Find where the given text appears and provide that cell's center as (x, y) coordinate. 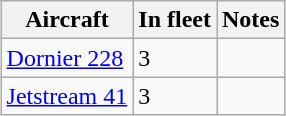
In fleet (175, 20)
Aircraft (67, 20)
Jetstream 41 (67, 96)
Dornier 228 (67, 58)
Notes (250, 20)
